Find where the given text appears and provide that cell's center as [x, y] coordinate. 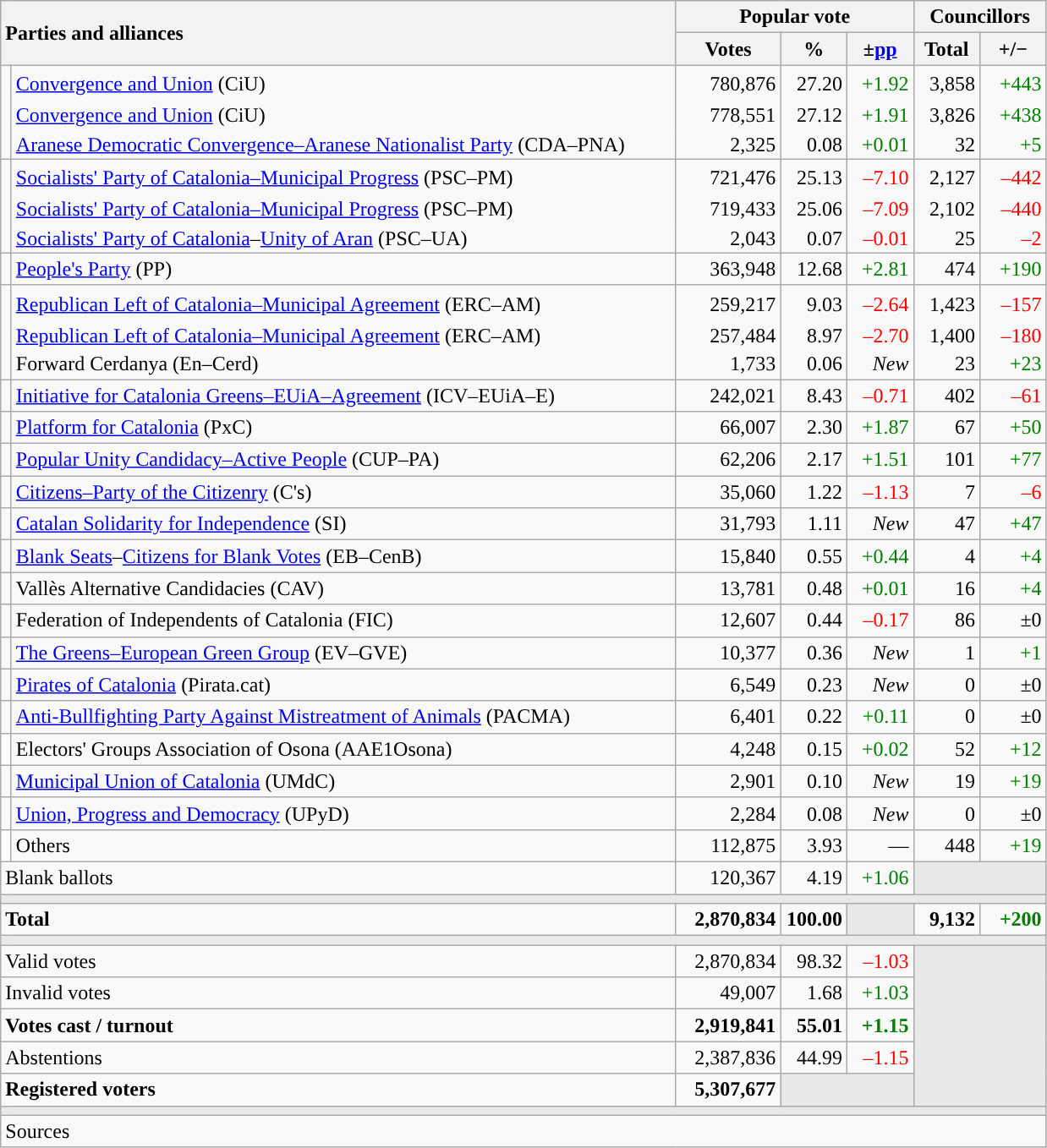
1,423 [947, 303]
+190 [1013, 269]
2,043 [728, 238]
Forward Cerdanya (En–Cerd) [343, 364]
0.44 [814, 620]
Socialists' Party of Catalonia–Unity of Aran (PSC–UA) [343, 238]
0.48 [814, 588]
23 [947, 364]
–2.64 [880, 303]
242,021 [728, 395]
31,793 [728, 524]
–2.70 [880, 336]
–61 [1013, 395]
+0.02 [880, 749]
— [880, 845]
86 [947, 620]
1.22 [814, 492]
474 [947, 269]
–1.13 [880, 492]
+443 [1013, 83]
4,248 [728, 749]
3,858 [947, 83]
448 [947, 845]
+1.51 [880, 460]
25.13 [814, 178]
% [814, 49]
6,549 [728, 685]
–440 [1013, 210]
+0.11 [880, 717]
62,206 [728, 460]
–6 [1013, 492]
2,102 [947, 210]
Registered voters [338, 1090]
+1.92 [880, 83]
People's Party (PP) [343, 269]
25.06 [814, 210]
+12 [1013, 749]
2.30 [814, 428]
+1.87 [880, 428]
+1.06 [880, 877]
19 [947, 781]
7 [947, 492]
The Greens–European Green Group (EV–GVE) [343, 653]
259,217 [728, 303]
5,307,677 [728, 1090]
Popular Unity Candidacy–Active People (CUP–PA) [343, 460]
25 [947, 238]
0.15 [814, 749]
12,607 [728, 620]
+0.44 [880, 556]
98.32 [814, 961]
+200 [1013, 920]
Others [343, 845]
15,840 [728, 556]
–2 [1013, 238]
44.99 [814, 1058]
+23 [1013, 364]
–157 [1013, 303]
+5 [1013, 145]
49,007 [728, 993]
8.43 [814, 395]
Sources [523, 1131]
2,901 [728, 781]
+50 [1013, 428]
66,007 [728, 428]
16 [947, 588]
+/− [1013, 49]
0.06 [814, 364]
1.11 [814, 524]
Catalan Solidarity for Independence (SI) [343, 524]
Pirates of Catalonia (Pirata.cat) [343, 685]
–1.15 [880, 1058]
–0.01 [880, 238]
–180 [1013, 336]
1,733 [728, 364]
55.01 [814, 1025]
100.00 [814, 920]
402 [947, 395]
721,476 [728, 178]
Votes [728, 49]
Electors' Groups Association of Osona (AAE1Osona) [343, 749]
120,367 [728, 877]
719,433 [728, 210]
10,377 [728, 653]
–442 [1013, 178]
+1.03 [880, 993]
Platform for Catalonia (PxC) [343, 428]
32 [947, 145]
2,127 [947, 178]
8.97 [814, 336]
363,948 [728, 269]
Abstentions [338, 1058]
67 [947, 428]
–7.10 [880, 178]
Municipal Union of Catalonia (UMdC) [343, 781]
Vallès Alternative Candidacies (CAV) [343, 588]
1,400 [947, 336]
–7.09 [880, 210]
Blank ballots [338, 877]
Federation of Independents of Catalonia (FIC) [343, 620]
Parties and alliances [338, 33]
Votes cast / turnout [338, 1025]
4.19 [814, 877]
Aranese Democratic Convergence–Aranese Nationalist Party (CDA–PNA) [343, 145]
6,401 [728, 717]
2.17 [814, 460]
Popular vote [795, 17]
27.12 [814, 116]
2,387,836 [728, 1058]
2,284 [728, 813]
Councillors [979, 17]
0.23 [814, 685]
257,484 [728, 336]
+2.81 [880, 269]
Invalid votes [338, 993]
1 [947, 653]
0.22 [814, 717]
9.03 [814, 303]
+1.91 [880, 116]
+438 [1013, 116]
3.93 [814, 845]
Union, Progress and Democracy (UPyD) [343, 813]
1.68 [814, 993]
12.68 [814, 269]
+1 [1013, 653]
Citizens–Party of the Citizenry (C's) [343, 492]
Initiative for Catalonia Greens–EUiA–Agreement (ICV–EUiA–E) [343, 395]
0.36 [814, 653]
2,325 [728, 145]
13,781 [728, 588]
–0.17 [880, 620]
27.20 [814, 83]
Anti-Bullfighting Party Against Mistreatment of Animals (PACMA) [343, 717]
0.07 [814, 238]
112,875 [728, 845]
–0.71 [880, 395]
4 [947, 556]
+47 [1013, 524]
101 [947, 460]
Blank Seats–Citizens for Blank Votes (EB–CenB) [343, 556]
+1.15 [880, 1025]
Valid votes [338, 961]
35,060 [728, 492]
0.55 [814, 556]
52 [947, 749]
+77 [1013, 460]
780,876 [728, 83]
3,826 [947, 116]
–1.03 [880, 961]
9,132 [947, 920]
778,551 [728, 116]
2,919,841 [728, 1025]
0.10 [814, 781]
47 [947, 524]
±pp [880, 49]
